From the cell containing the given text, extract its center point as [x, y] coordinate. 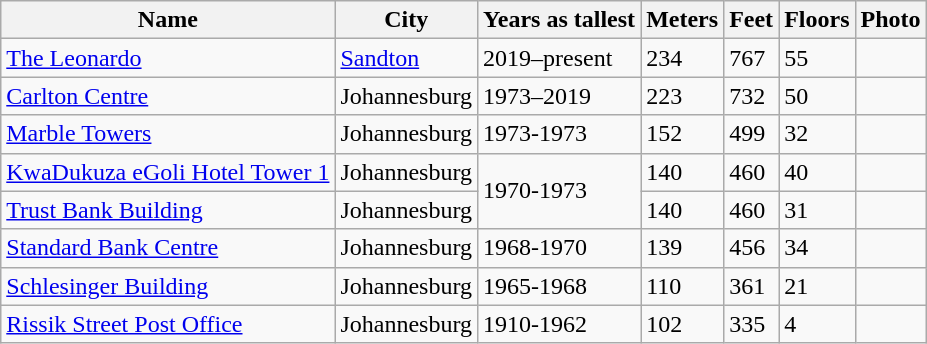
499 [752, 134]
Meters [682, 20]
Schlesinger Building [168, 286]
Sandton [406, 58]
Photo [890, 20]
335 [752, 324]
50 [817, 96]
139 [682, 248]
223 [682, 96]
Rissik Street Post Office [168, 324]
Carlton Centre [168, 96]
456 [752, 248]
31 [817, 210]
City [406, 20]
Years as tallest [560, 20]
152 [682, 134]
Floors [817, 20]
32 [817, 134]
34 [817, 248]
1910-1962 [560, 324]
2019–present [560, 58]
1973-1973 [560, 134]
40 [817, 172]
1965-1968 [560, 286]
21 [817, 286]
55 [817, 58]
234 [682, 58]
Trust Bank Building [168, 210]
Feet [752, 20]
732 [752, 96]
767 [752, 58]
KwaDukuza eGoli Hotel Tower 1 [168, 172]
1973–2019 [560, 96]
361 [752, 286]
The Leonardo [168, 58]
102 [682, 324]
4 [817, 324]
Marble Towers [168, 134]
Standard Bank Centre [168, 248]
Name [168, 20]
1970-1973 [560, 191]
1968-1970 [560, 248]
110 [682, 286]
